For the text-containing cell, return its midpoint in (x, y) coordinate format. 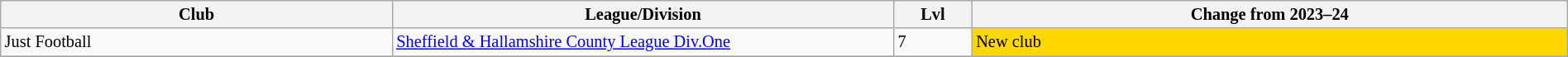
Just Football (197, 42)
League/Division (643, 14)
Club (197, 14)
7 (933, 42)
New club (1269, 42)
Change from 2023–24 (1269, 14)
Lvl (933, 14)
Sheffield & Hallamshire County League Div.One (643, 42)
